Determine the [X, Y] coordinate at the center of the cell enclosing the given text.  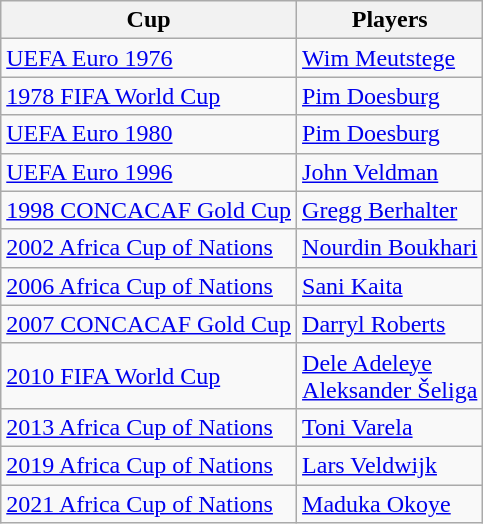
Dele Adeleye Aleksander Šeliga [390, 376]
Toni Varela [390, 427]
Gregg Berhalter [390, 210]
Players [390, 20]
2007 CONCACAF Gold Cup [149, 324]
Nourdin Boukhari [390, 248]
2010 FIFA World Cup [149, 376]
2002 Africa Cup of Nations [149, 248]
1978 FIFA World Cup [149, 96]
2006 Africa Cup of Nations [149, 286]
John Veldman [390, 172]
Cup [149, 20]
2013 Africa Cup of Nations [149, 427]
2021 Africa Cup of Nations [149, 503]
Darryl Roberts [390, 324]
UEFA Euro 1976 [149, 58]
Sani Kaita [390, 286]
UEFA Euro 1980 [149, 134]
Lars Veldwijk [390, 465]
Maduka Okoye [390, 503]
2019 Africa Cup of Nations [149, 465]
UEFA Euro 1996 [149, 172]
Wim Meutstege [390, 58]
1998 CONCACAF Gold Cup [149, 210]
